Output the [x, y] coordinate of the center of the cell containing the given text.  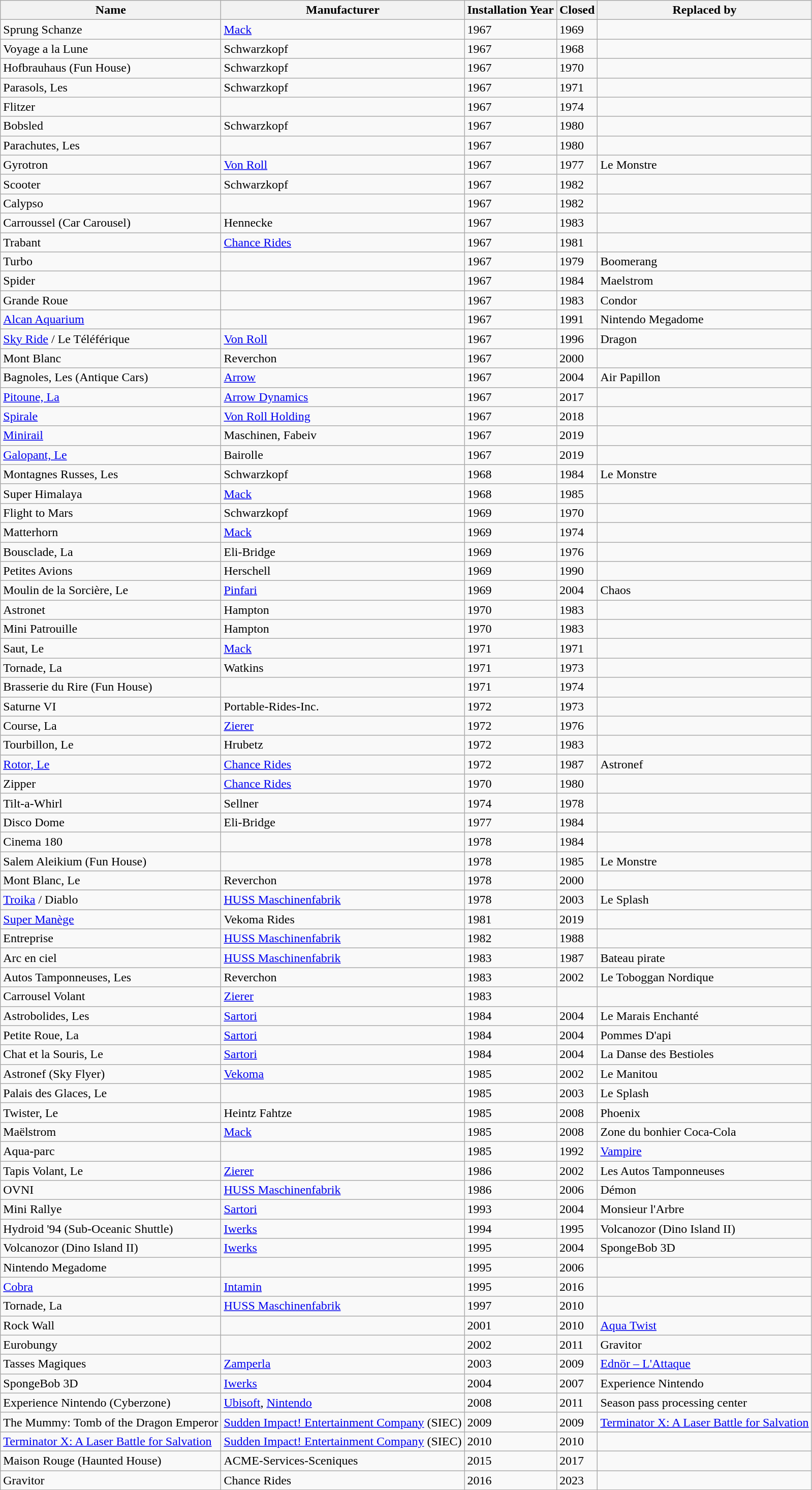
La Danse des Bestioles [704, 1054]
Saut, Le [111, 648]
Brasserie du Rire (Fun House) [111, 687]
Von Roll Holding [342, 416]
ACME-Services-Sceniques [342, 1461]
Les Autos Tamponneuses [704, 1170]
Petite Roue, La [111, 1035]
Astrobolides, Les [111, 1016]
Intamin [342, 1287]
Alcan Aquarium [111, 320]
2001 [511, 1325]
Boomerang [704, 262]
Spirale [111, 416]
1996 [577, 339]
1990 [577, 571]
Maelstrom [704, 281]
Watkins [342, 668]
Astronet [111, 610]
Tilt-a-Whirl [111, 803]
Zipper [111, 784]
Installation Year [511, 10]
2018 [577, 416]
Mont Blanc, Le [111, 881]
Rotor, Le [111, 764]
2007 [577, 1383]
Vampire [704, 1151]
Mini Rallye [111, 1209]
Phoenix [704, 1112]
Twister, Le [111, 1112]
Tapis Volant, Le [111, 1170]
Cinema 180 [111, 842]
Autos Tamponneuses, Les [111, 977]
Voyage a la Lune [111, 49]
Minirail [111, 436]
Eurobungy [111, 1345]
1992 [577, 1151]
Maschinen, Fabeiv [342, 436]
Arrow [342, 378]
Le Marais Enchanté [704, 1016]
Replaced by [704, 10]
Experience Nintendo (Cyberzone) [111, 1403]
Carrousel Volant [111, 997]
Troika / Diablo [111, 900]
Matterhorn [111, 532]
Chaos [704, 591]
Hrubetz [342, 745]
Le Toboggan Nordique [704, 977]
Zone du bonhier Coca-Cola [704, 1132]
OVNI [111, 1190]
Flitzer [111, 107]
Palais des Glaces, Le [111, 1093]
Hofbrauhaus (Fun House) [111, 68]
Calypso [111, 203]
Condor [704, 300]
Super Himalaya [111, 493]
Arrow Dynamics [342, 397]
Spider [111, 281]
Mini Patrouille [111, 629]
Gyrotron [111, 165]
1988 [577, 939]
Grande Roue [111, 300]
Ubisoft, Nintendo [342, 1403]
Bousclade, La [111, 551]
Ednör – L'Attaque [704, 1364]
1991 [577, 320]
Manufacturer [342, 10]
Maison Rouge (Haunted House) [111, 1461]
Flight to Mars [111, 513]
Scooter [111, 184]
Tasses Magiques [111, 1364]
Carroussel (Car Carousel) [111, 223]
1994 [511, 1229]
Trabant [111, 242]
Chat et la Souris, Le [111, 1054]
Moulin de la Sorcière, Le [111, 591]
Bobsled [111, 126]
Maëlstrom [111, 1132]
Hydroid '94 (Sub-Oceanic Shuttle) [111, 1229]
Vekoma [342, 1074]
Démon [704, 1190]
Portable-Rides-Inc. [342, 706]
Name [111, 10]
Pommes D'api [704, 1035]
Entreprise [111, 939]
Monsieur l'Arbre [704, 1209]
Course, La [111, 726]
Astronef (Sky Flyer) [111, 1074]
Parachutes, Les [111, 145]
Heintz Fahtze [342, 1112]
Dragon [704, 339]
Tourbillon, Le [111, 745]
Turbo [111, 262]
Arc en ciel [111, 958]
Le Manitou [704, 1074]
Cobra [111, 1287]
2023 [577, 1480]
Sellner [342, 803]
Petites Avions [111, 571]
Disco Dome [111, 822]
Mont Blanc [111, 358]
Closed [577, 10]
Sky Ride / Le Téléférique [111, 339]
Zamperla [342, 1364]
Pitoune, La [111, 397]
Pinfari [342, 591]
1997 [511, 1306]
1979 [577, 262]
Hennecke [342, 223]
Vekoma Rides [342, 919]
The Mummy: Tomb of the Dragon Emperor [111, 1422]
Aqua Twist [704, 1325]
2015 [511, 1461]
Bateau pirate [704, 958]
Bagnoles, Les (Antique Cars) [111, 378]
Rock Wall [111, 1325]
Parasols, Les [111, 87]
Aqua-parc [111, 1151]
Galopant, Le [111, 455]
Super Manège [111, 919]
Herschell [342, 571]
Astronef [704, 764]
Season pass processing center [704, 1403]
Sprung Schanze [111, 29]
Salem Aleikium (Fun House) [111, 861]
1993 [511, 1209]
Experience Nintendo [704, 1383]
Montagnes Russes, Les [111, 474]
Saturne VI [111, 706]
Bairolle [342, 455]
Air Papillon [704, 378]
